Scan for the cell matching the given text and deliver its [X, Y] coordinate at center. 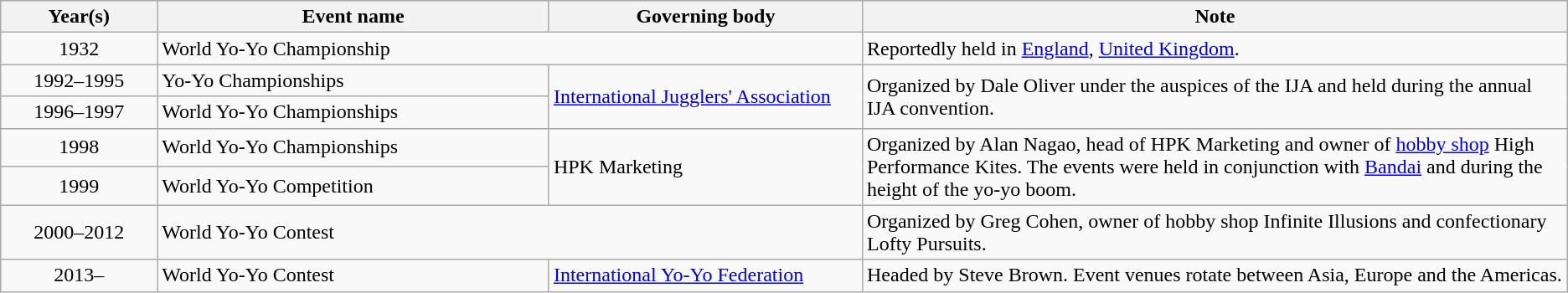
2013– [79, 275]
Yo-Yo Championships [353, 80]
1998 [79, 147]
Headed by Steve Brown. Event venues rotate between Asia, Europe and the Americas. [1215, 275]
1992–1995 [79, 80]
International Yo-Yo Federation [705, 275]
1999 [79, 186]
Governing body [705, 17]
1996–1997 [79, 112]
International Jugglers' Association [705, 96]
2000–2012 [79, 233]
Note [1215, 17]
Event name [353, 17]
Reportedly held in England, United Kingdom. [1215, 49]
HPK Marketing [705, 167]
World Yo-Yo Competition [353, 186]
Organized by Greg Cohen, owner of hobby shop Infinite Illusions and confectionary Lofty Pursuits. [1215, 233]
Year(s) [79, 17]
World Yo-Yo Championship [510, 49]
Organized by Dale Oliver under the auspices of the IJA and held during the annual IJA convention. [1215, 96]
1932 [79, 49]
